Search for the cell housing the specified text and yield its (x, y) center coordinate. 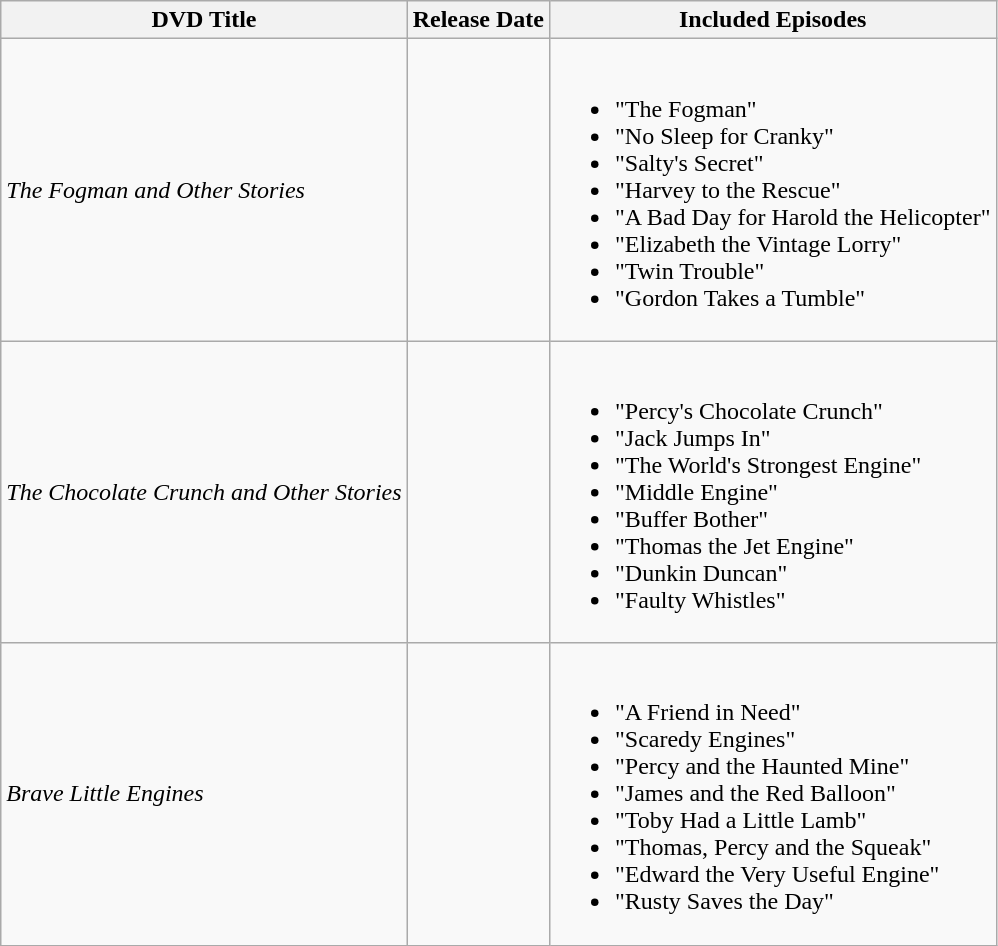
The Chocolate Crunch and Other Stories (204, 492)
Included Episodes (772, 20)
Brave Little Engines (204, 794)
DVD Title (204, 20)
The Fogman and Other Stories (204, 190)
Release Date (478, 20)
